Output the [X, Y] coordinate of the center of the cell containing the given text.  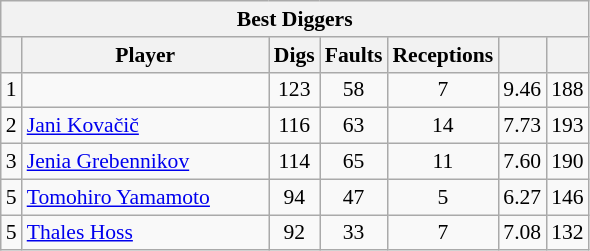
7.60 [522, 162]
7.73 [522, 126]
6.27 [522, 197]
11 [442, 162]
Player [146, 55]
Jenia Grebennikov [146, 162]
190 [568, 162]
114 [294, 162]
14 [442, 126]
58 [354, 90]
146 [568, 197]
188 [568, 90]
116 [294, 126]
9.46 [522, 90]
Thales Hoss [146, 233]
Digs [294, 55]
Faults [354, 55]
33 [354, 233]
Tomohiro Yamamoto [146, 197]
92 [294, 233]
47 [354, 197]
7.08 [522, 233]
Jani Kovačič [146, 126]
65 [354, 162]
123 [294, 90]
1 [12, 90]
94 [294, 197]
3 [12, 162]
63 [354, 126]
193 [568, 126]
132 [568, 233]
Best Diggers [295, 19]
Receptions [442, 55]
2 [12, 126]
